Pinpoint the cell where the given text exists, returning its [X, Y] midpoint coordinate. 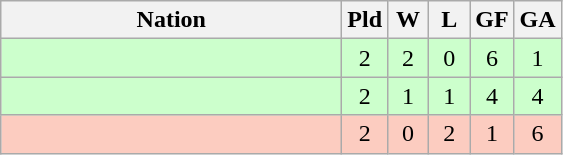
GA [538, 20]
L [450, 20]
Nation [172, 20]
W [408, 20]
Pld [365, 20]
GF [492, 20]
